Output the (X, Y) coordinate of the center of the cell containing the given text.  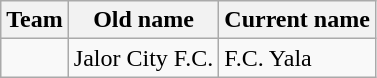
Old name (143, 20)
F.C. Yala (298, 58)
Team (35, 20)
Jalor City F.C. (143, 58)
Current name (298, 20)
